Detect which cell encompasses the target text, then output its (x, y) center coordinate. 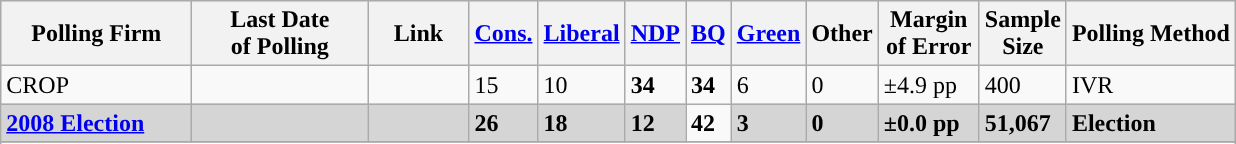
6 (768, 85)
Marginof Error (928, 34)
42 (709, 123)
Last Dateof Polling (280, 34)
BQ (709, 34)
Election (1150, 123)
Cons. (504, 34)
Polling Firm (96, 34)
51,067 (1022, 123)
10 (582, 85)
CROP (96, 85)
IVR (1150, 85)
15 (504, 85)
3 (768, 123)
Polling Method (1150, 34)
18 (582, 123)
SampleSize (1022, 34)
Link (418, 34)
Liberal (582, 34)
2008 Election (96, 123)
NDP (655, 34)
12 (655, 123)
±4.9 pp (928, 85)
Other (842, 34)
±0.0 pp (928, 123)
400 (1022, 85)
Green (768, 34)
26 (504, 123)
